For the text-containing cell, return its midpoint in [x, y] coordinate format. 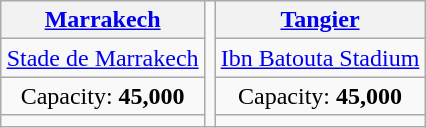
Ibn Batouta Stadium [320, 58]
Tangier [320, 20]
Stade de Marrakech [102, 58]
Marrakech [102, 20]
